Detect which cell encompasses the target text, then output its (x, y) center coordinate. 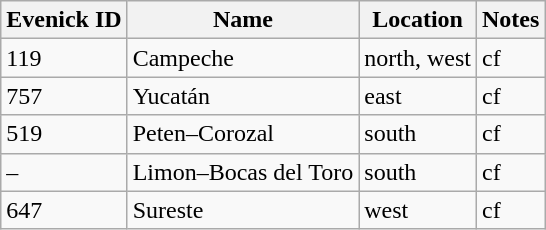
Campeche (243, 58)
Limon–Bocas del Toro (243, 172)
Sureste (243, 210)
Notes (510, 20)
Location (418, 20)
west (418, 210)
757 (64, 96)
119 (64, 58)
Peten–Corozal (243, 134)
north, west (418, 58)
– (64, 172)
Name (243, 20)
519 (64, 134)
647 (64, 210)
east (418, 96)
Evenick ID (64, 20)
Yucatán (243, 96)
